Capture the cell that displays the provided text and extract its [x, y] central coordinate. 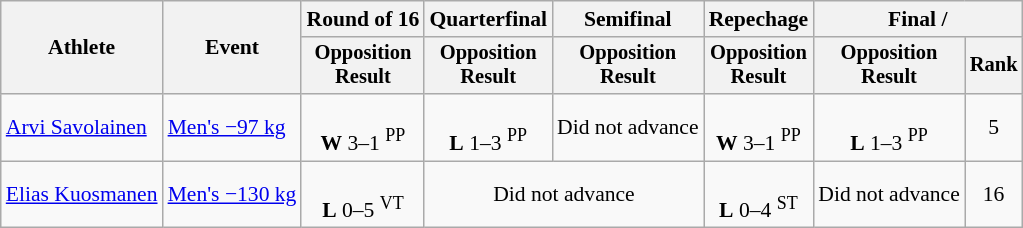
Final / [918, 19]
Men's −97 kg [232, 128]
5 [994, 128]
Event [232, 48]
Men's −130 kg [232, 194]
Repechage [759, 19]
L 0–5 VT [362, 194]
Rank [994, 66]
Round of 16 [362, 19]
Quarterfinal [488, 19]
Arvi Savolainen [82, 128]
16 [994, 194]
L 0–4 ST [759, 194]
Semifinal [628, 19]
Athlete [82, 48]
Elias Kuosmanen [82, 194]
